Provide the [X, Y] coordinate of the cell's center where the given text is located.  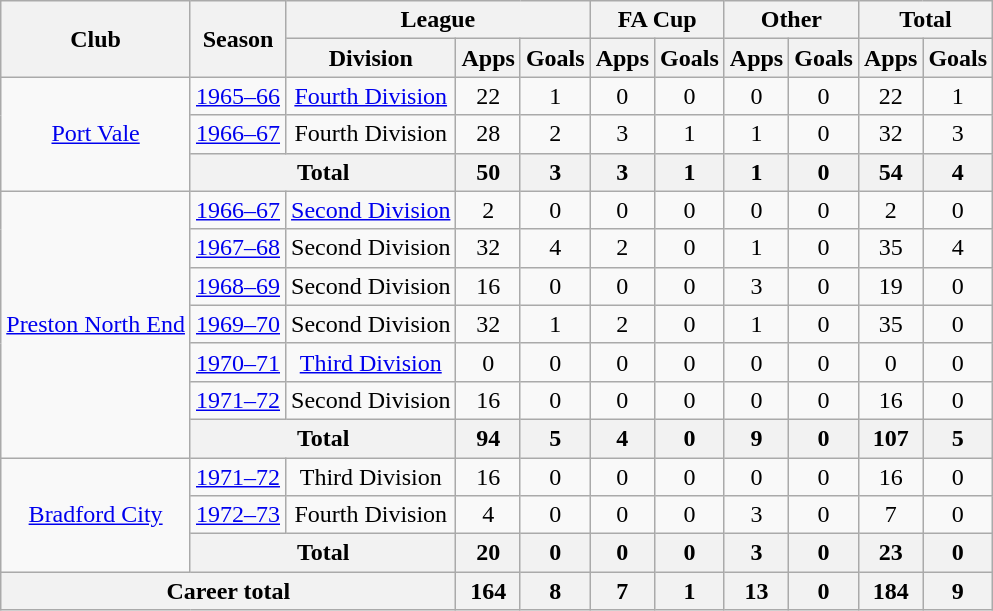
8 [555, 591]
107 [890, 438]
20 [488, 553]
Preston North End [96, 324]
Bradford City [96, 515]
23 [890, 553]
54 [890, 172]
Club [96, 39]
164 [488, 591]
94 [488, 438]
1970–71 [238, 362]
Other [791, 20]
1969–70 [238, 324]
1972–73 [238, 515]
1968–69 [238, 286]
FA Cup [657, 20]
184 [890, 591]
50 [488, 172]
13 [756, 591]
Port Vale [96, 134]
League [438, 20]
Career total [228, 591]
28 [488, 134]
Season [238, 39]
1967–68 [238, 248]
19 [890, 286]
Division [371, 58]
1965–66 [238, 96]
